Return (x, y) of the center of cell containing provided text 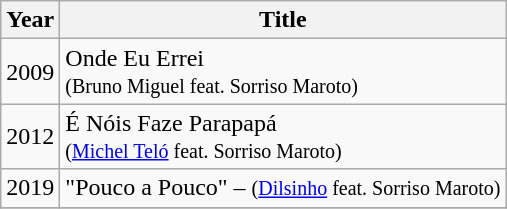
2012 (30, 136)
É Nóis Faze Parapapá (Michel Teló feat. Sorriso Maroto) (283, 136)
2009 (30, 72)
"Pouco a Pouco" – (Dilsinho feat. Sorriso Maroto) (283, 188)
2019 (30, 188)
Onde Eu Errei (Bruno Miguel feat. Sorriso Maroto) (283, 72)
Title (283, 20)
Year (30, 20)
